Determine the [x, y] coordinate at the center of the cell enclosing the given text.  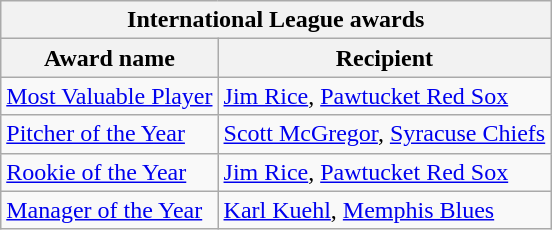
Karl Kuehl, Memphis Blues [384, 210]
Pitcher of the Year [110, 134]
Recipient [384, 58]
Scott McGregor, Syracuse Chiefs [384, 134]
Rookie of the Year [110, 172]
Award name [110, 58]
International League awards [276, 20]
Manager of the Year [110, 210]
Most Valuable Player [110, 96]
